Detect which cell encompasses the target text, then output its (X, Y) center coordinate. 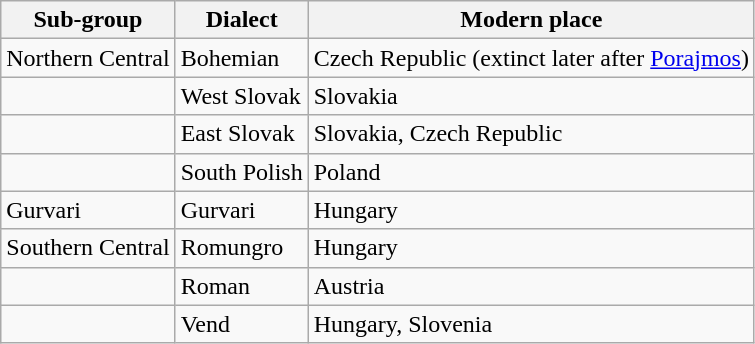
East Slovak (242, 134)
Hungary, Slovenia (531, 324)
Czech Republic (extinct later after Porajmos) (531, 58)
Slovakia (531, 96)
West Slovak (242, 96)
Dialect (242, 20)
Vend (242, 324)
Southern Central (88, 248)
Modern place (531, 20)
Sub-group (88, 20)
Bohemian (242, 58)
Austria (531, 286)
Roman (242, 286)
South Polish (242, 172)
Poland (531, 172)
Northern Central (88, 58)
Romungro (242, 248)
Slovakia, Czech Republic (531, 134)
